Search for the cell housing the specified text and yield its [x, y] center coordinate. 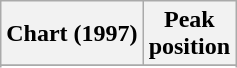
Peak position [189, 34]
Chart (1997) [72, 34]
